Capture the cell that displays the provided text and extract its [X, Y] central coordinate. 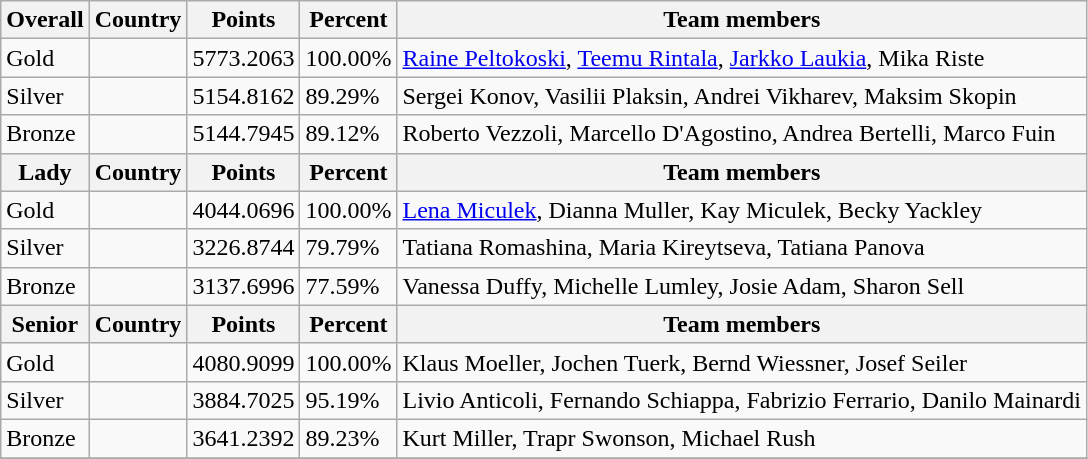
3884.7025 [244, 400]
89.29% [348, 96]
Sergei Konov, Vasilii Plaksin, Andrei Vikharev, Maksim Skopin [742, 96]
5773.2063 [244, 58]
95.19% [348, 400]
Roberto Vezzoli, Marcello D'Agostino, Andrea Bertelli, Marco Fuin [742, 134]
4044.0696 [244, 210]
Tatiana Romashina, Maria Kireytseva, Tatiana Panova [742, 248]
4080.9099 [244, 362]
89.23% [348, 438]
5154.8162 [244, 96]
Livio Anticoli, Fernando Schiappa, Fabrizio Ferrario, Danilo Mainardi [742, 400]
89.12% [348, 134]
Vanessa Duffy, Michelle Lumley, Josie Adam, Sharon Sell [742, 286]
77.59% [348, 286]
3137.6996 [244, 286]
Raine Peltokoski, Teemu Rintala, Jarkko Laukia, Mika Riste [742, 58]
79.79% [348, 248]
Lena Miculek, Dianna Muller, Kay Miculek, Becky Yackley [742, 210]
5144.7945 [244, 134]
Kurt Miller, Trapr Swonson, Michael Rush [742, 438]
3226.8744 [244, 248]
3641.2392 [244, 438]
Klaus Moeller, Jochen Tuerk, Bernd Wiessner, Josef Seiler [742, 362]
Overall [45, 20]
Lady [45, 172]
Senior [45, 324]
